Pinpoint the cell where the given text exists, returning its [x, y] midpoint coordinate. 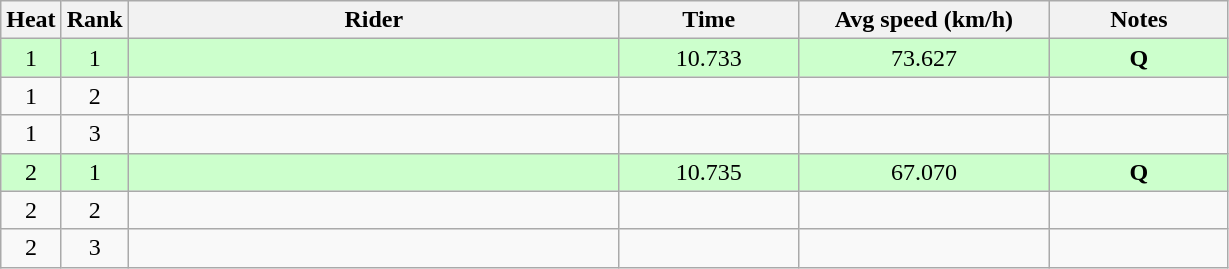
Rider [374, 20]
Rank [94, 20]
Time [708, 20]
10.733 [708, 58]
73.627 [924, 58]
10.735 [708, 172]
Heat [31, 20]
Avg speed (km/h) [924, 20]
67.070 [924, 172]
Notes [1138, 20]
